Return the (x, y) coordinate for the center point of the cell that contains the specified text.  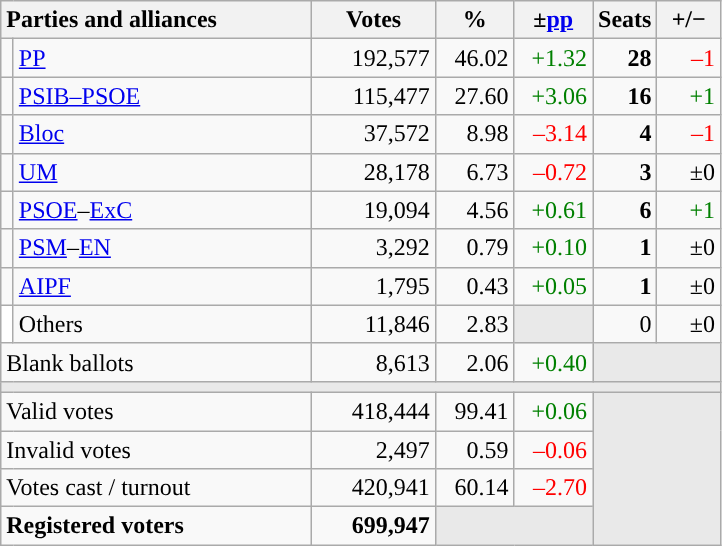
46.02 (474, 58)
+0.61 (554, 210)
99.41 (474, 411)
28,178 (374, 172)
Others (162, 324)
±pp (554, 20)
6.73 (474, 172)
0.59 (474, 449)
+0.05 (554, 286)
0 (624, 324)
0.43 (474, 286)
6 (624, 210)
+1.32 (554, 58)
8,613 (374, 362)
PSIB–PSOE (162, 96)
0.79 (474, 248)
–0.06 (554, 449)
Valid votes (156, 411)
4.56 (474, 210)
3 (624, 172)
Votes (374, 20)
418,444 (374, 411)
UM (162, 172)
+/− (689, 20)
Invalid votes (156, 449)
60.14 (474, 488)
% (474, 20)
27.60 (474, 96)
+3.06 (554, 96)
PSM–EN (162, 248)
115,477 (374, 96)
–2.70 (554, 488)
28 (624, 58)
+0.40 (554, 362)
+0.10 (554, 248)
19,094 (374, 210)
PSOE–ExC (162, 210)
8.98 (474, 134)
Seats (624, 20)
2,497 (374, 449)
1,795 (374, 286)
192,577 (374, 58)
Votes cast / turnout (156, 488)
Parties and alliances (156, 20)
11,846 (374, 324)
2.06 (474, 362)
PP (162, 58)
–3.14 (554, 134)
+0.06 (554, 411)
3,292 (374, 248)
Registered voters (156, 526)
AIPF (162, 286)
Blank ballots (156, 362)
Bloc (162, 134)
16 (624, 96)
699,947 (374, 526)
37,572 (374, 134)
–0.72 (554, 172)
2.83 (474, 324)
4 (624, 134)
420,941 (374, 488)
